Provide the (x, y) coordinate of the cell's center where the given text is located.  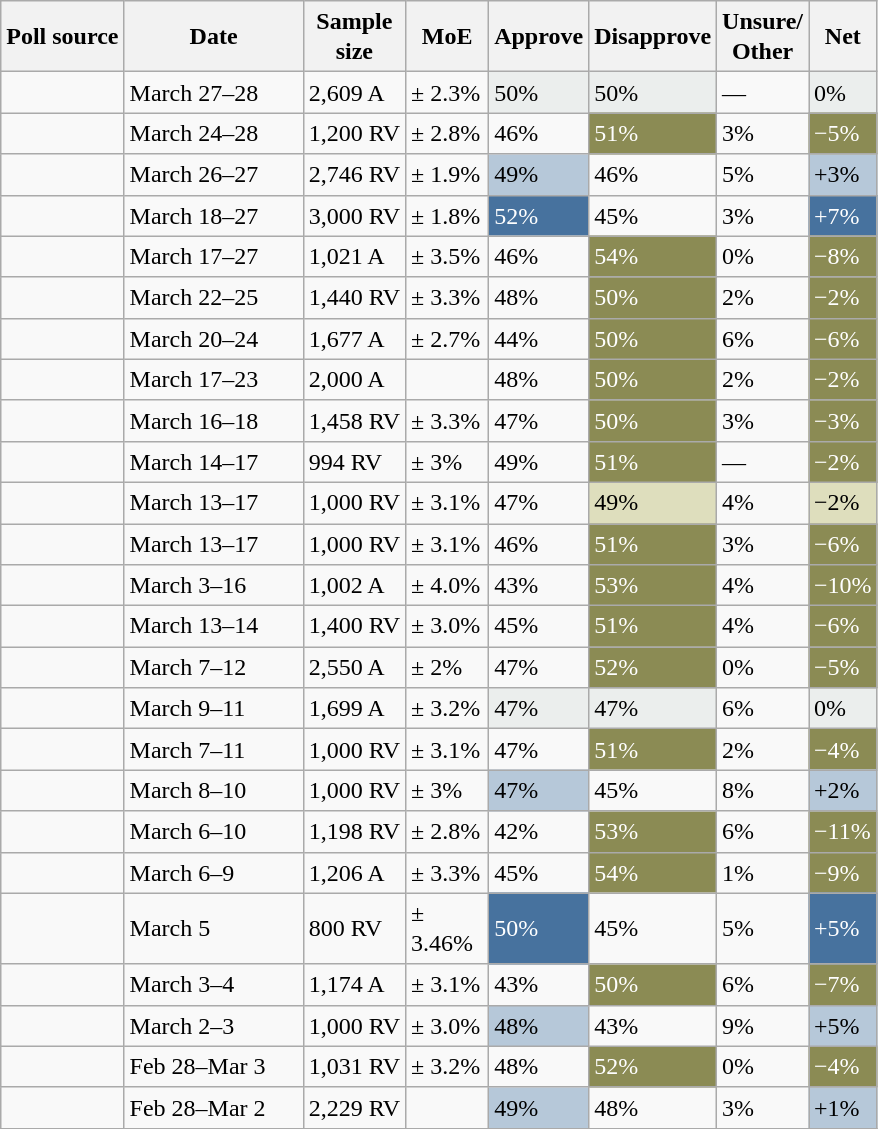
1,002 A (354, 586)
+1% (844, 1108)
−10% (844, 586)
March 22–25 (214, 298)
Date (214, 36)
2,229 RV (354, 1108)
44% (539, 338)
Disapprove (653, 36)
1,699 A (354, 708)
March 17–27 (214, 256)
1,021 A (354, 256)
Samplesize (354, 36)
MoE (448, 36)
1,206 A (354, 872)
March 8–10 (214, 790)
March 7–11 (214, 750)
−7% (844, 984)
March 7–12 (214, 668)
Net (844, 36)
March 24–28 (214, 134)
Poll source (62, 36)
1,198 RV (354, 832)
± 3.5% (448, 256)
March 9–11 (214, 708)
2,550 A (354, 668)
42% (539, 832)
March 26–27 (214, 174)
Unsure/Other (763, 36)
8% (763, 790)
March 14–17 (214, 462)
1% (763, 872)
± 2% (448, 668)
1,458 RV (354, 420)
−11% (844, 832)
2,746 RV (354, 174)
+3% (844, 174)
−9% (844, 872)
1,031 RV (354, 1066)
March 17–23 (214, 380)
1,174 A (354, 984)
March 13–14 (214, 626)
1,440 RV (354, 298)
−3% (844, 420)
March 20–24 (214, 338)
March 6–9 (214, 872)
± 4.0% (448, 586)
9% (763, 1026)
Feb 28–Mar 3 (214, 1066)
2,000 A (354, 380)
March 16–18 (214, 420)
± 2.7% (448, 338)
+2% (844, 790)
1,200 RV (354, 134)
800 RV (354, 928)
Feb 28–Mar 2 (214, 1108)
March 6–10 (214, 832)
± 2.3% (448, 92)
± 3.46% (448, 928)
2,609 A (354, 92)
March 2–3 (214, 1026)
March 18–27 (214, 216)
1,677 A (354, 338)
± 1.8% (448, 216)
March 27–28 (214, 92)
March 3–4 (214, 984)
± 1.9% (448, 174)
−8% (844, 256)
+7% (844, 216)
994 RV (354, 462)
3,000 RV (354, 216)
Approve (539, 36)
March 5 (214, 928)
1,400 RV (354, 626)
March 3–16 (214, 586)
